Find where the given text appears and provide that cell's center as [X, Y] coordinate. 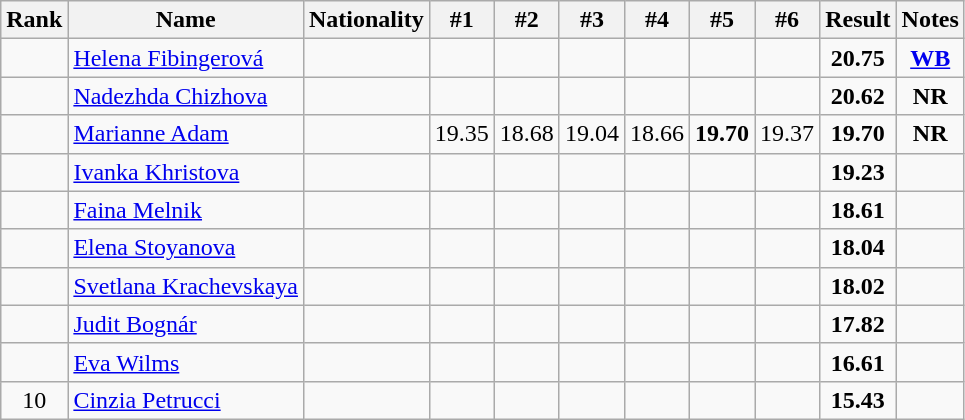
17.82 [858, 324]
Nationality [366, 20]
Result [858, 20]
Marianne Adam [186, 134]
18.61 [858, 210]
19.37 [788, 134]
Notes [930, 20]
19.23 [858, 172]
16.61 [858, 362]
#6 [788, 20]
Faina Melnik [186, 210]
Svetlana Krachevskaya [186, 286]
15.43 [858, 400]
Cinzia Petrucci [186, 400]
#4 [656, 20]
WB [930, 58]
Nadezhda Chizhova [186, 96]
Rank [34, 20]
Name [186, 20]
20.62 [858, 96]
#3 [592, 20]
20.75 [858, 58]
Eva Wilms [186, 362]
#2 [526, 20]
18.04 [858, 248]
18.68 [526, 134]
19.04 [592, 134]
#5 [722, 20]
#1 [462, 20]
18.02 [858, 286]
Elena Stoyanova [186, 248]
Ivanka Khristova [186, 172]
Helena Fibingerová [186, 58]
19.35 [462, 134]
10 [34, 400]
18.66 [656, 134]
Judit Bognár [186, 324]
